Capture the cell that displays the provided text and extract its [x, y] central coordinate. 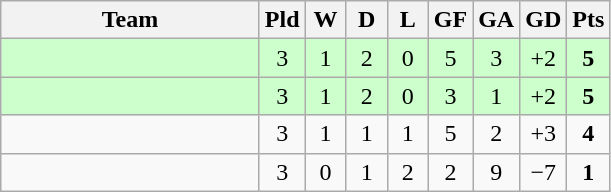
D [366, 20]
L [408, 20]
Team [130, 20]
Pts [588, 20]
GF [450, 20]
4 [588, 134]
Pld [282, 20]
GA [496, 20]
+3 [544, 134]
9 [496, 172]
GD [544, 20]
−7 [544, 172]
W [326, 20]
